Provide the (x, y) coordinate of the cell's center where the given text is located.  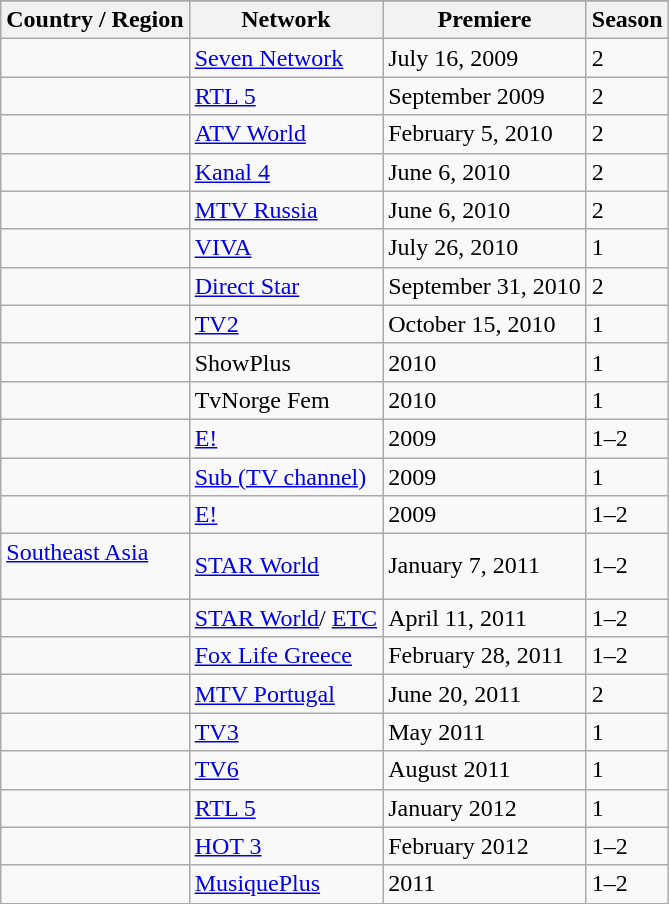
Sub (TV channel) (286, 477)
April 11, 2011 (485, 618)
Fox Life Greece (286, 656)
January 7, 2011 (485, 566)
Direct Star (286, 286)
September 31, 2010 (485, 286)
Southeast Asia (95, 566)
September 2009 (485, 96)
2011 (485, 884)
STAR World (286, 566)
MusiquePlus (286, 884)
HOT 3 (286, 846)
July 26, 2010 (485, 248)
MTV Russia (286, 210)
Kanal 4 (286, 172)
Premiere (485, 20)
ATV World (286, 134)
February 5, 2010 (485, 134)
February 2012 (485, 846)
TV6 (286, 770)
July 16, 2009 (485, 58)
Country / Region (95, 20)
TV3 (286, 732)
January 2012 (485, 808)
August 2011 (485, 770)
October 15, 2010 (485, 324)
STAR World/ ETC (286, 618)
May 2011 (485, 732)
ShowPlus (286, 362)
MTV Portugal (286, 694)
VIVA (286, 248)
June 20, 2011 (485, 694)
February 28, 2011 (485, 656)
TV2 (286, 324)
TvNorge Fem (286, 400)
Seven Network (286, 58)
Season (627, 20)
Network (286, 20)
